For the text-containing cell, return its midpoint in [x, y] coordinate format. 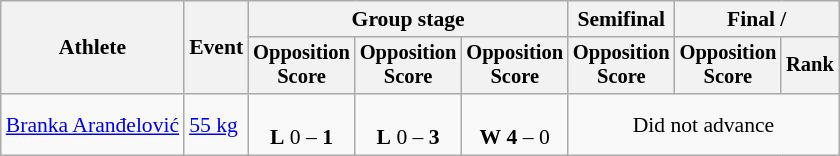
L 0 – 1 [302, 124]
W 4 – 0 [514, 124]
Athlete [92, 48]
Event [216, 48]
Did not advance [704, 124]
Group stage [408, 19]
55 kg [216, 124]
L 0 – 3 [408, 124]
Semifinal [622, 19]
Final / [757, 19]
Branka Aranđelović [92, 124]
Rank [810, 66]
